Pinpoint the cell where the given text exists, returning its [X, Y] midpoint coordinate. 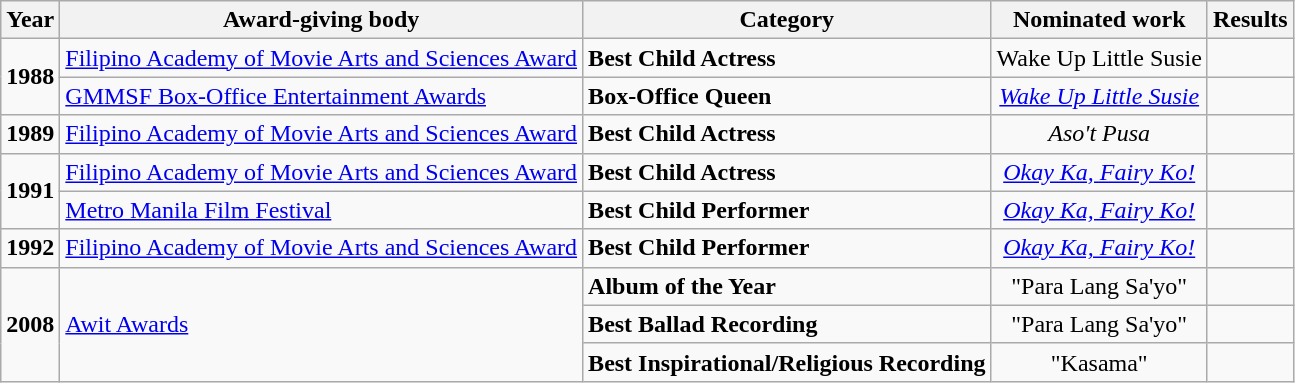
Category [787, 20]
GMMSF Box-Office Entertainment Awards [322, 96]
1989 [30, 134]
Results [1250, 20]
2008 [30, 324]
Best Inspirational/Religious Recording [787, 362]
1988 [30, 77]
Album of the Year [787, 286]
Award-giving body [322, 20]
Nominated work [1099, 20]
1992 [30, 248]
Box-Office Queen [787, 96]
Metro Manila Film Festival [322, 210]
1991 [30, 191]
Aso't Pusa [1099, 134]
Best Ballad Recording [787, 324]
Awit Awards [322, 324]
"Kasama" [1099, 362]
Year [30, 20]
